Find where the given text appears and provide that cell's center as (x, y) coordinate. 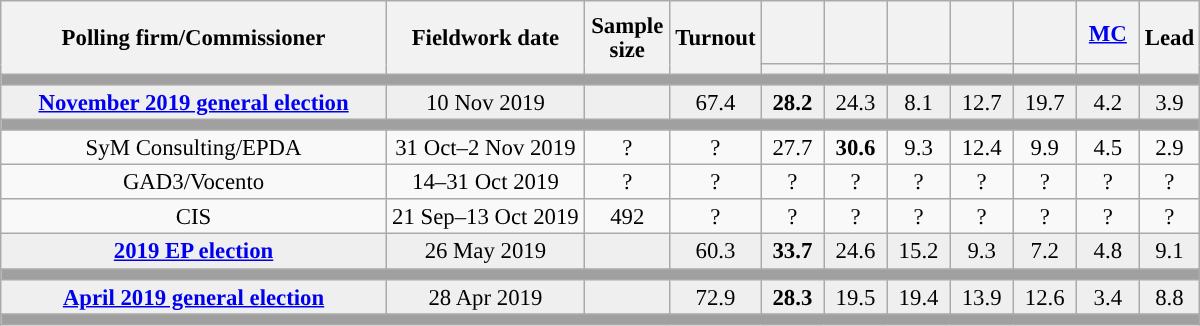
8.8 (1169, 296)
November 2019 general election (194, 102)
Polling firm/Commissioner (194, 38)
27.7 (792, 148)
492 (627, 218)
72.9 (716, 296)
30.6 (856, 148)
15.2 (918, 252)
MC (1108, 32)
2.9 (1169, 148)
4.5 (1108, 148)
9.1 (1169, 252)
7.2 (1044, 252)
19.7 (1044, 102)
26 May 2019 (485, 252)
SyM Consulting/EPDA (194, 148)
4.2 (1108, 102)
67.4 (716, 102)
28.2 (792, 102)
Turnout (716, 38)
14–31 Oct 2019 (485, 182)
21 Sep–13 Oct 2019 (485, 218)
19.5 (856, 296)
4.8 (1108, 252)
2019 EP election (194, 252)
9.9 (1044, 148)
Sample size (627, 38)
3.9 (1169, 102)
24.6 (856, 252)
12.7 (982, 102)
Fieldwork date (485, 38)
31 Oct–2 Nov 2019 (485, 148)
28 Apr 2019 (485, 296)
8.1 (918, 102)
Lead (1169, 38)
28.3 (792, 296)
10 Nov 2019 (485, 102)
CIS (194, 218)
April 2019 general election (194, 296)
GAD3/Vocento (194, 182)
60.3 (716, 252)
3.4 (1108, 296)
24.3 (856, 102)
12.6 (1044, 296)
33.7 (792, 252)
13.9 (982, 296)
12.4 (982, 148)
19.4 (918, 296)
